Identify which cell holds the provided text, then report its [x, y] central coordinate. 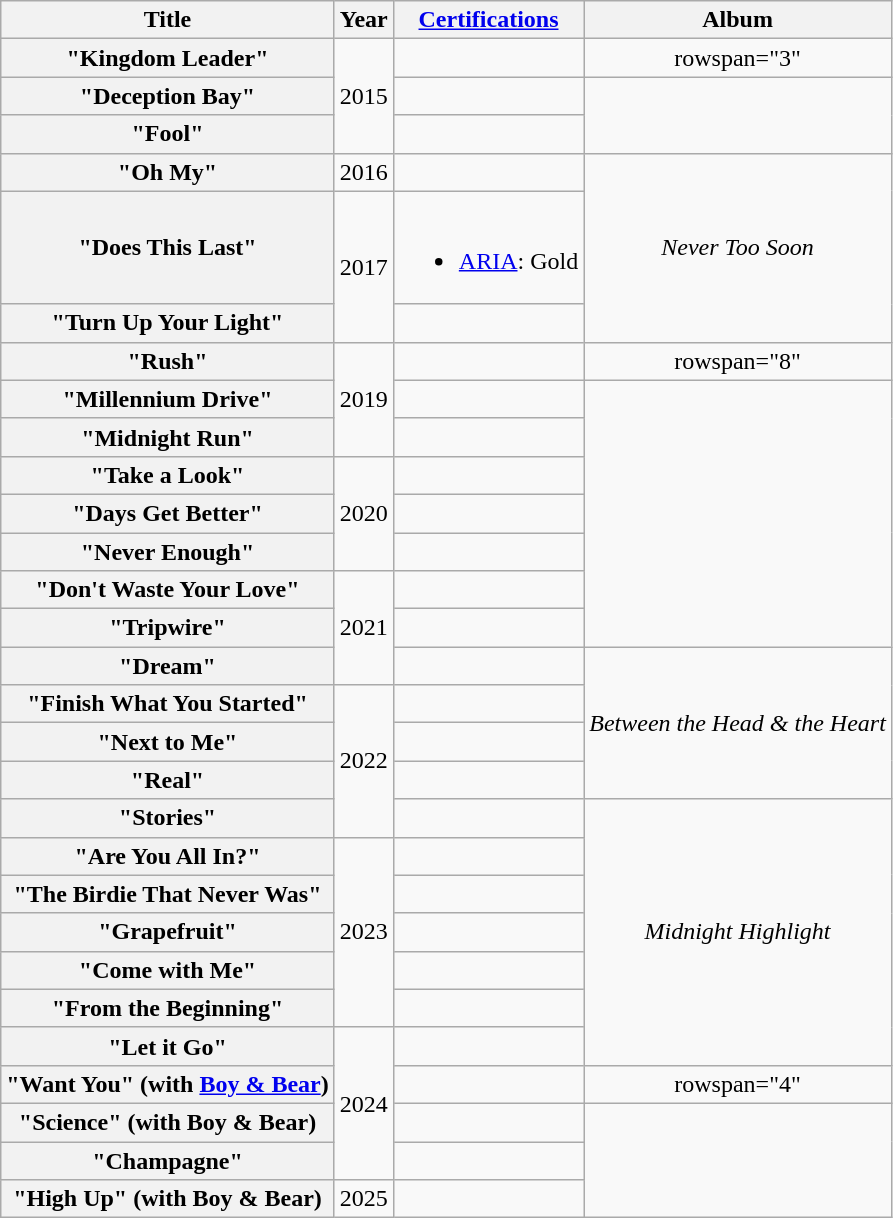
"Stories" [168, 818]
rowspan="3" [738, 58]
Album [738, 20]
"Rush" [168, 361]
ARIA: Gold [488, 248]
"Midnight Run" [168, 437]
"Kingdom Leader" [168, 58]
"Days Get Better" [168, 513]
Year [364, 20]
Midnight Highlight [738, 932]
2025 [364, 1199]
2021 [364, 628]
2019 [364, 399]
Title [168, 20]
"Next to Me" [168, 742]
"Come with Me" [168, 970]
"Want You" (with Boy & Bear) [168, 1084]
2016 [364, 172]
"Turn Up Your Light" [168, 323]
"High Up" (with Boy & Bear) [168, 1199]
"Grapefruit" [168, 932]
"The Birdie That Never Was" [168, 894]
"Don't Waste Your Love" [168, 590]
Certifications [488, 20]
"Millennium Drive" [168, 399]
2024 [364, 1103]
2015 [364, 96]
"Tripwire" [168, 628]
"Science" (with Boy & Bear) [168, 1122]
"Fool" [168, 134]
2020 [364, 513]
rowspan="8" [738, 361]
"Never Enough" [168, 551]
"Let it Go" [168, 1046]
2022 [364, 761]
"Are You All In?" [168, 856]
Never Too Soon [738, 248]
"Real" [168, 780]
"Dream" [168, 666]
rowspan="4" [738, 1084]
"Oh My" [168, 172]
2017 [364, 266]
"Does This Last" [168, 248]
2023 [364, 932]
"Deception Bay" [168, 96]
Between the Head & the Heart [738, 723]
"From the Beginning" [168, 1008]
"Champagne" [168, 1161]
"Finish What You Started" [168, 704]
"Take a Look" [168, 475]
